Output the [X, Y] coordinate of the center of the cell containing the given text.  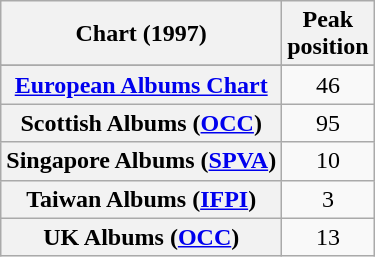
Peakposition [328, 34]
Scottish Albums (OCC) [142, 123]
Singapore Albums (SPVA) [142, 161]
Chart (1997) [142, 34]
UK Albums (OCC) [142, 237]
95 [328, 123]
10 [328, 161]
3 [328, 199]
46 [328, 85]
European Albums Chart [142, 85]
Taiwan Albums (IFPI) [142, 199]
13 [328, 237]
